Pinpoint the cell where the given text exists, returning its [X, Y] midpoint coordinate. 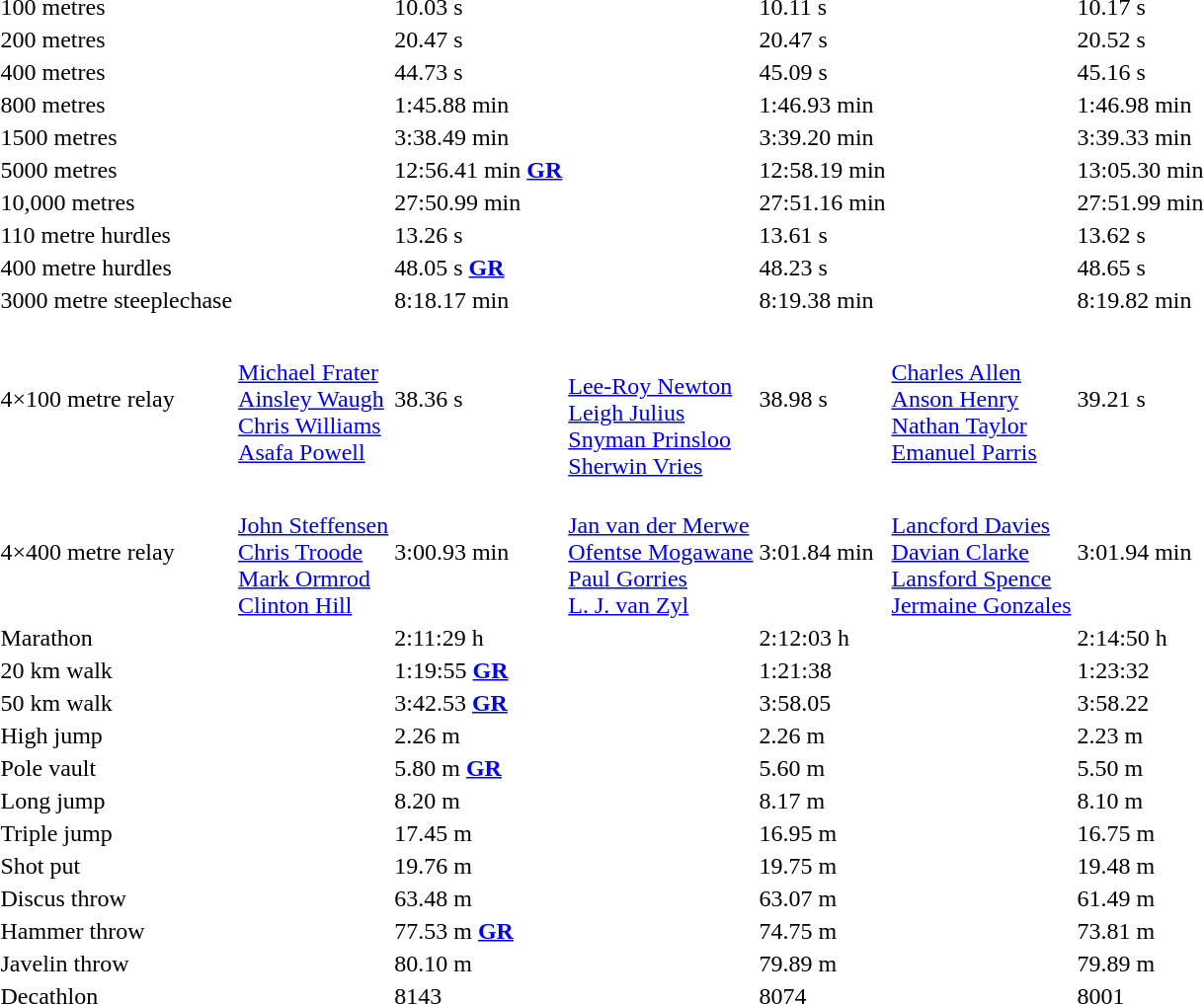
1:45.88 min [478, 105]
8.17 m [822, 801]
1:46.93 min [822, 105]
3:42.53 GR [478, 703]
16.95 m [822, 833]
1:21:38 [822, 670]
Michael FraterAinsley WaughChris WilliamsAsafa Powell [314, 399]
Lancford DaviesDavian ClarkeLansford SpenceJermaine Gonzales [982, 552]
17.45 m [478, 833]
45.09 s [822, 72]
Lee-Roy NewtonLeigh JuliusSnyman PrinslooSherwin Vries [661, 399]
27:50.99 min [478, 202]
63.48 m [478, 898]
13.61 s [822, 235]
2:12:03 h [822, 638]
74.75 m [822, 931]
5.60 m [822, 768]
John SteffensenChris TroodeMark OrmrodClinton Hill [314, 552]
63.07 m [822, 898]
2:11:29 h [478, 638]
3:39.20 min [822, 137]
1:19:55 GR [478, 670]
3:58.05 [822, 703]
48.23 s [822, 268]
80.10 m [478, 964]
12:58.19 min [822, 170]
27:51.16 min [822, 202]
48.05 s GR [478, 268]
8:19.38 min [822, 300]
13.26 s [478, 235]
77.53 m GR [478, 931]
5.80 m GR [478, 768]
8.20 m [478, 801]
44.73 s [478, 72]
12:56.41 min GR [478, 170]
19.75 m [822, 866]
3:00.93 min [478, 552]
8:18.17 min [478, 300]
79.89 m [822, 964]
38.98 s [822, 399]
19.76 m [478, 866]
Charles AllenAnson HenryNathan TaylorEmanuel Parris [982, 399]
3:38.49 min [478, 137]
38.36 s [478, 399]
3:01.84 min [822, 552]
Jan van der MerweOfentse MogawanePaul GorriesL. J. van Zyl [661, 552]
